Output the [X, Y] coordinate of the center of the cell containing the given text.  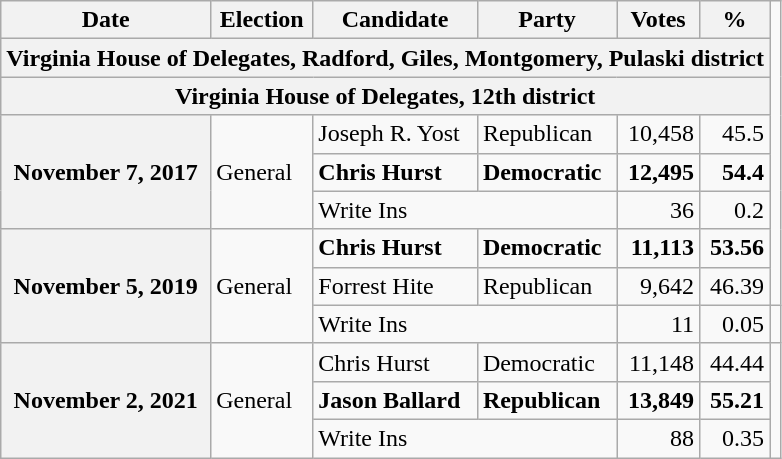
November 2, 2021 [106, 400]
9,642 [658, 286]
Date [106, 20]
53.56 [735, 248]
Party [546, 20]
54.4 [735, 172]
Virginia House of Delegates, 12th district [386, 96]
12,495 [658, 172]
November 5, 2019 [106, 286]
11 [658, 324]
November 7, 2017 [106, 172]
36 [658, 210]
11,148 [658, 362]
Forrest Hite [396, 286]
13,849 [658, 400]
Votes [658, 20]
Joseph R. Yost [396, 134]
% [735, 20]
Jason Ballard [396, 400]
11,113 [658, 248]
Election [262, 20]
0.35 [735, 438]
55.21 [735, 400]
Virginia House of Delegates, Radford, Giles, Montgomery, Pulaski district [386, 58]
46.39 [735, 286]
45.5 [735, 134]
10,458 [658, 134]
44.44 [735, 362]
0.2 [735, 210]
88 [658, 438]
Candidate [396, 20]
0.05 [735, 324]
